From the cell containing the given text, extract its center point as [X, Y] coordinate. 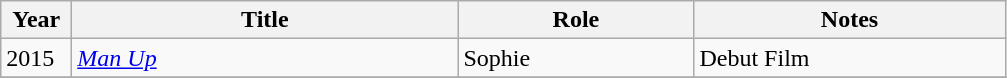
Role [576, 20]
Notes [850, 20]
Sophie [576, 58]
Man Up [265, 58]
2015 [36, 58]
Debut Film [850, 58]
Year [36, 20]
Title [265, 20]
